Return the [x, y] coordinate for the center point of the cell that contains the specified text.  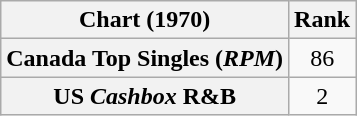
86 [322, 58]
US Cashbox R&B [145, 96]
Canada Top Singles (RPM) [145, 58]
2 [322, 96]
Chart (1970) [145, 20]
Rank [322, 20]
